Detect which cell encompasses the target text, then output its [X, Y] center coordinate. 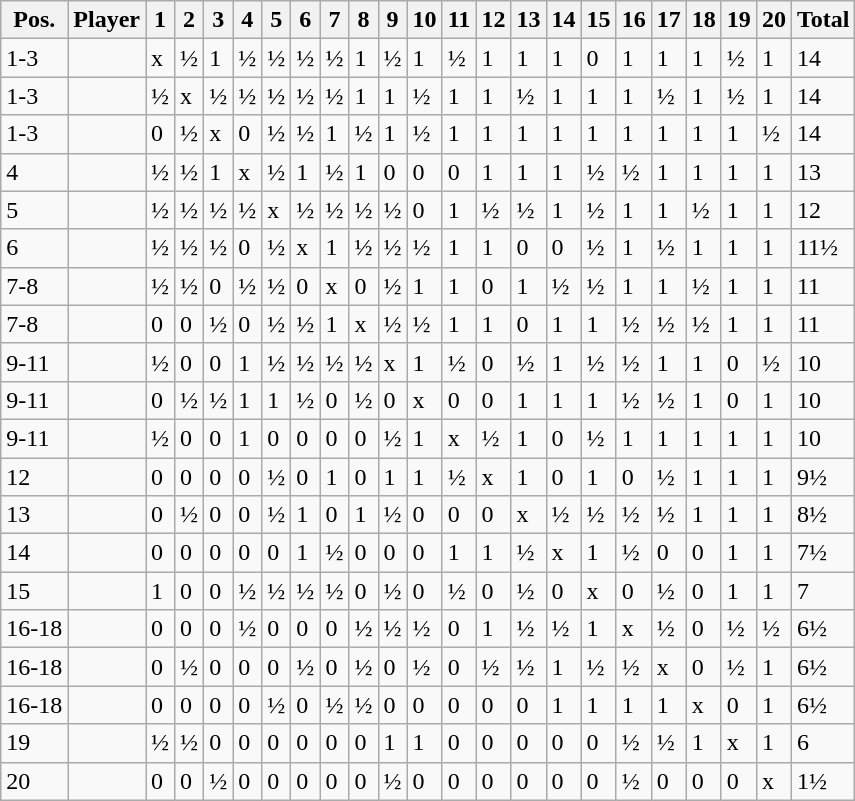
16 [634, 20]
18 [704, 20]
Player [107, 20]
8 [364, 20]
7½ [823, 553]
Total [823, 20]
11½ [823, 248]
9 [392, 20]
1½ [823, 781]
17 [668, 20]
2 [190, 20]
9½ [823, 477]
8½ [823, 515]
3 [218, 20]
Pos. [34, 20]
